Determine the [x, y] coordinate at the center of the cell enclosing the given text.  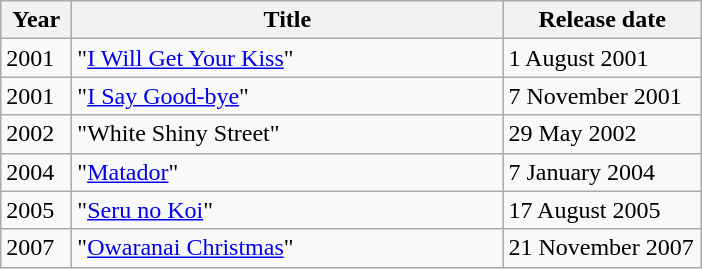
17 August 2005 [602, 210]
21 November 2007 [602, 248]
"White Shiny Street" [288, 134]
Year [36, 20]
2004 [36, 172]
29 May 2002 [602, 134]
7 November 2001 [602, 96]
2002 [36, 134]
1 August 2001 [602, 58]
"I Say Good-bye" [288, 96]
"Owaranai Christmas" [288, 248]
"Seru no Koi" [288, 210]
2005 [36, 210]
7 January 2004 [602, 172]
Title [288, 20]
"Matador" [288, 172]
"I Will Get Your Kiss" [288, 58]
2007 [36, 248]
Release date [602, 20]
